Identify which cell holds the provided text, then report its (x, y) central coordinate. 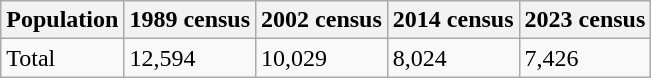
7,426 (585, 58)
Total (62, 58)
2023 census (585, 20)
8,024 (453, 58)
2014 census (453, 20)
1989 census (190, 20)
10,029 (322, 58)
12,594 (190, 58)
2002 census (322, 20)
Population (62, 20)
